Search for the cell housing the specified text and yield its [X, Y] center coordinate. 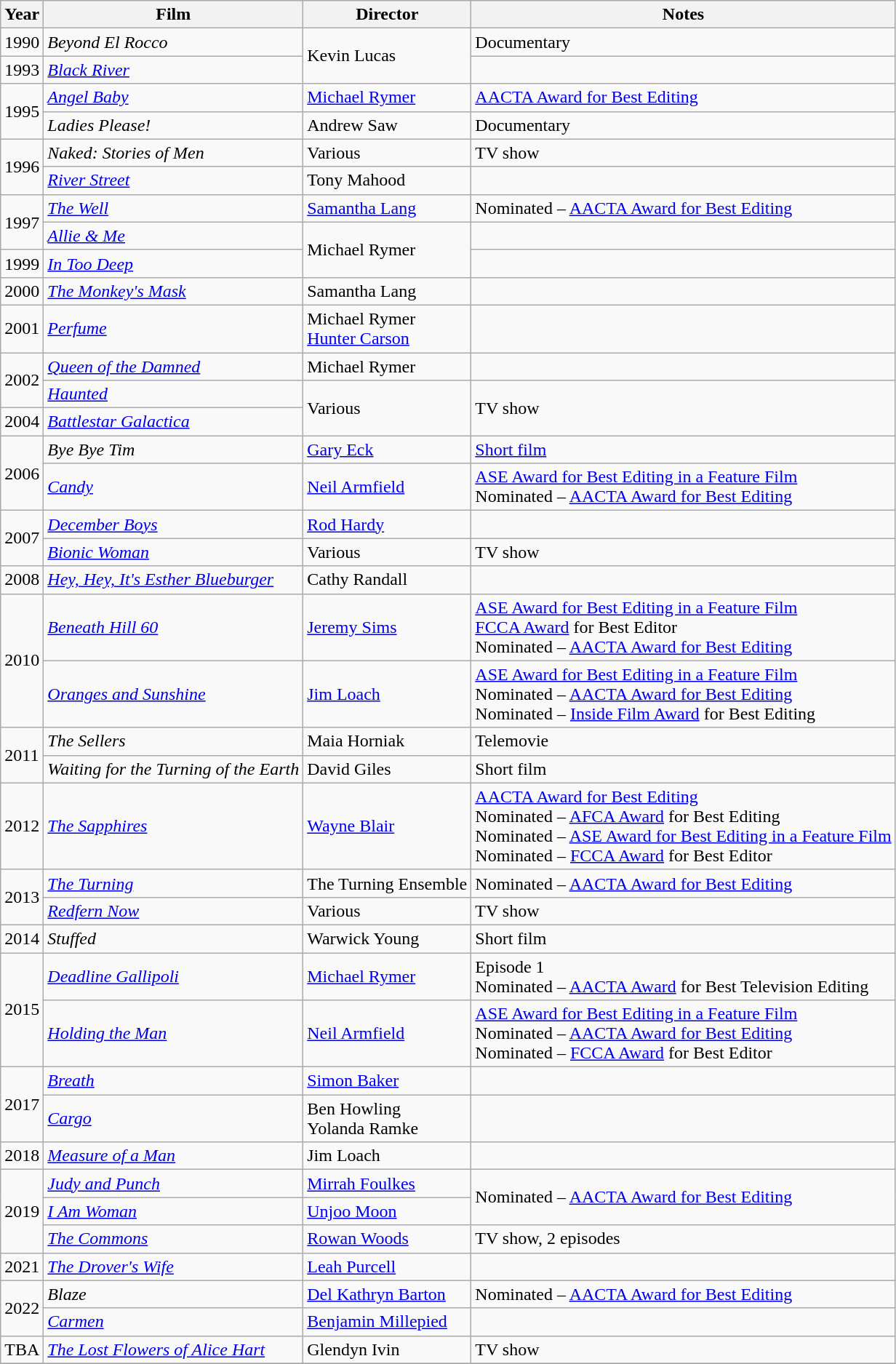
Mirrah Foulkes [387, 1184]
Judy and Punch [173, 1184]
Maia Horniak [387, 741]
Blaze [173, 1294]
Candy [173, 487]
The Drover's Wife [173, 1267]
ASE Award for Best Editing in a Feature FilmFCCA Award for Best EditorNominated – AACTA Award for Best Editing [684, 627]
2017 [22, 1104]
Bionic Woman [173, 552]
The Turning Ensemble [387, 883]
Notes [684, 15]
Ladies Please! [173, 125]
The Turning [173, 883]
1997 [22, 222]
Carmen [173, 1322]
Warwick Young [387, 938]
Perfume [173, 329]
Gary Eck [387, 450]
ASE Award for Best Editing in a Feature FilmNominated – AACTA Award for Best EditingNominated – FCCA Award for Best Editor [684, 1034]
The Commons [173, 1239]
2006 [22, 473]
2008 [22, 580]
Bye Bye Tim [173, 450]
1993 [22, 70]
1996 [22, 167]
Simon Baker [387, 1081]
Naked: Stories of Men [173, 153]
Director [387, 15]
Deadline Gallipoli [173, 976]
TBA [22, 1349]
December Boys [173, 525]
In Too Deep [173, 263]
Ben HowlingYolanda Ramke [387, 1119]
Queen of the Damned [173, 366]
2013 [22, 897]
Year [22, 15]
2001 [22, 329]
Battlestar Galactica [173, 422]
AACTA Award for Best Editing [684, 97]
2018 [22, 1156]
River Street [173, 180]
1995 [22, 111]
2015 [22, 1010]
Film [173, 15]
2010 [22, 661]
The Lost Flowers of Alice Hart [173, 1349]
Cathy Randall [387, 580]
ASE Award for Best Editing in a Feature FilmNominated – AACTA Award for Best Editing [684, 487]
Beyond El Rocco [173, 42]
Del Kathryn Barton [387, 1294]
Kevin Lucas [387, 56]
2014 [22, 938]
2011 [22, 755]
TV show, 2 episodes [684, 1239]
David Giles [387, 769]
Stuffed [173, 938]
Tony Mahood [387, 180]
2019 [22, 1211]
2000 [22, 291]
Haunted [173, 394]
Glendyn Ivin [387, 1349]
Breath [173, 1081]
2007 [22, 538]
Cargo [173, 1119]
Telemovie [684, 741]
Andrew Saw [387, 125]
2004 [22, 422]
The Sellers [173, 741]
The Well [173, 208]
Redfern Now [173, 911]
Leah Purcell [387, 1267]
Rowan Woods [387, 1239]
The Sapphires [173, 826]
I Am Woman [173, 1211]
Episode 1Nominated – AACTA Award for Best Television Editing [684, 976]
Allie & Me [173, 236]
2022 [22, 1308]
2021 [22, 1267]
Holding the Man [173, 1034]
Jeremy Sims [387, 627]
Angel Baby [173, 97]
Michael RymerHunter Carson [387, 329]
1990 [22, 42]
ASE Award for Best Editing in a Feature FilmNominated – AACTA Award for Best EditingNominated – Inside Film Award for Best Editing [684, 694]
Measure of a Man [173, 1156]
2012 [22, 826]
The Monkey's Mask [173, 291]
Hey, Hey, It's Esther Blueburger [173, 580]
Black River [173, 70]
Beneath Hill 60 [173, 627]
Rod Hardy [387, 525]
Wayne Blair [387, 826]
Benjamin Millepied [387, 1322]
Waiting for the Turning of the Earth [173, 769]
Unjoo Moon [387, 1211]
Oranges and Sunshine [173, 694]
2002 [22, 380]
1999 [22, 263]
